Extract the [x, y] coordinate from the center of the cell holding the provided text.  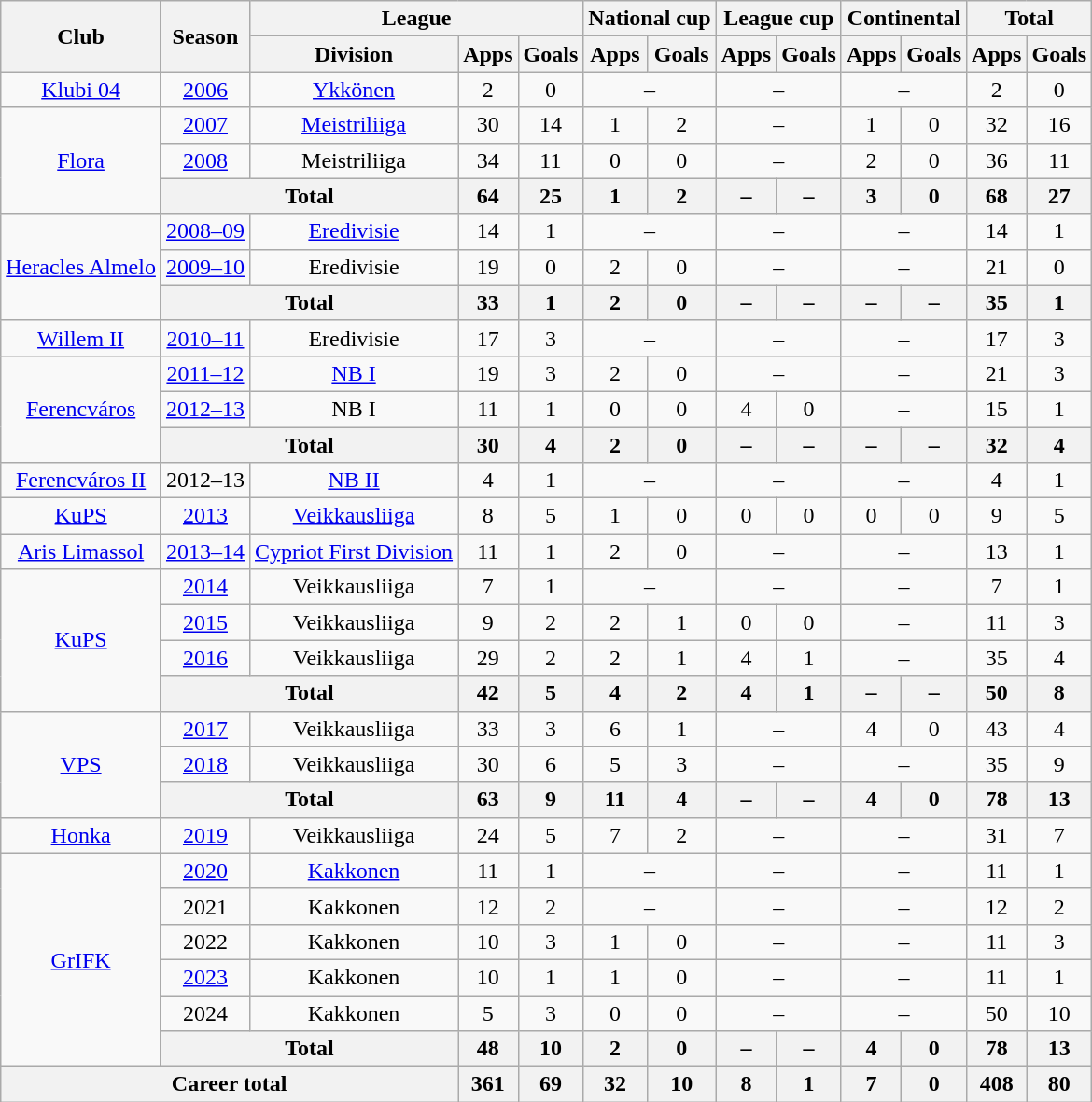
Club [81, 36]
Heracles Almelo [81, 267]
Career total [230, 1084]
43 [997, 729]
2007 [205, 125]
GrIFK [81, 959]
2013–14 [205, 551]
64 [488, 196]
2024 [205, 1012]
Honka [81, 835]
Ferencváros [81, 409]
VPS [81, 764]
2008 [205, 160]
Cypriot First Division [353, 551]
2020 [205, 871]
League [416, 19]
Willem II [81, 338]
2011–12 [205, 373]
2010–11 [205, 338]
2019 [205, 835]
24 [488, 835]
31 [997, 835]
63 [488, 800]
361 [488, 1084]
2009–10 [205, 267]
2006 [205, 90]
2022 [205, 942]
69 [551, 1084]
2014 [205, 587]
2013 [205, 516]
National cup [650, 19]
Klubi 04 [81, 90]
League cup [778, 19]
48 [488, 1049]
36 [997, 160]
15 [997, 409]
2017 [205, 729]
2015 [205, 622]
NB II [353, 481]
408 [997, 1084]
34 [488, 160]
Continental [903, 19]
29 [488, 658]
16 [1059, 125]
Flora [81, 160]
2023 [205, 977]
Season [205, 36]
Ykkönen [353, 90]
25 [551, 196]
68 [997, 196]
Aris Limassol [81, 551]
2008–09 [205, 231]
2016 [205, 658]
80 [1059, 1084]
Ferencváros II [81, 481]
2018 [205, 764]
27 [1059, 196]
42 [488, 693]
2021 [205, 906]
Division [353, 54]
